Search for the cell housing the specified text and yield its (X, Y) center coordinate. 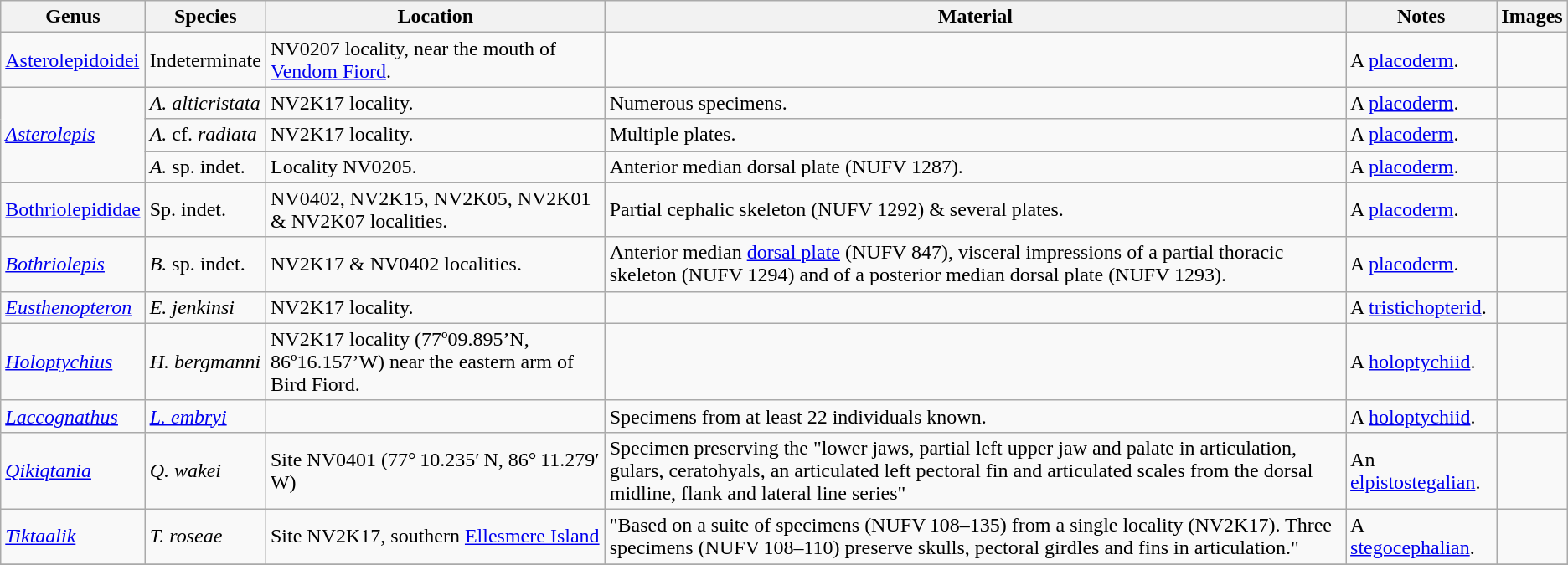
Notes (1421, 17)
NV2K17 & NV0402 localities. (436, 265)
NV2K17 locality (77º09.895’N, 86º16.157’W) near the eastern arm of Bird Fiord. (436, 362)
A. cf. radiata (205, 135)
Bothriolepididae (73, 209)
A. alticristata (205, 103)
Site NV0401 (77° 10.235′ N, 86° 11.279′ W) (436, 470)
Tiktaalik (73, 536)
Indeterminate (205, 60)
Specimens from at least 22 individuals known. (975, 416)
NV0402, NV2K15, NV2K05, NV2K01 & NV2K07 localities. (436, 209)
A. sp. indet. (205, 167)
Anterior median dorsal plate (NUFV 1287). (975, 167)
E. jenkinsi (205, 307)
Locality NV0205. (436, 167)
Sp. indet. (205, 209)
Numerous specimens. (975, 103)
Eusthenopteron (73, 307)
L. embryi (205, 416)
Location (436, 17)
Species (205, 17)
Qikiqtania (73, 470)
Multiple plates. (975, 135)
Holoptychius (73, 362)
Q. wakei (205, 470)
Bothriolepis (73, 265)
Site NV2K17, southern Ellesmere Island (436, 536)
Laccognathus (73, 416)
Asterolepidoidei (73, 60)
H. bergmanni (205, 362)
A tristichopterid. (1421, 307)
NV0207 locality, near the mouth of Vendom Fiord. (436, 60)
T. roseae (205, 536)
Genus (73, 17)
A stegocephalian. (1421, 536)
Images (1532, 17)
Material (975, 17)
Partial cephalic skeleton (NUFV 1292) & several plates. (975, 209)
Asterolepis (73, 135)
An elpistostegalian. (1421, 470)
B. sp. indet. (205, 265)
